Provide the (X, Y) coordinate of the cell's center where the given text is located.  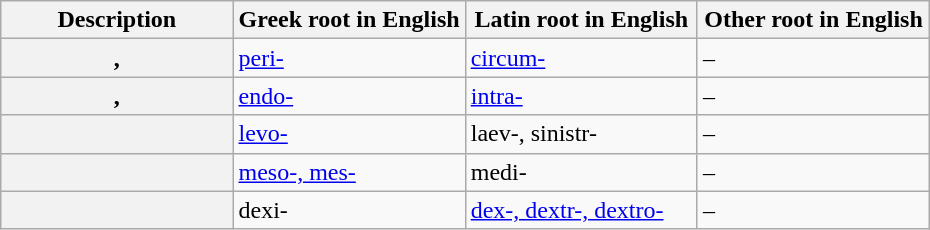
circum- (581, 58)
levo- (349, 134)
Greek root in English (349, 20)
Latin root in English (581, 20)
meso-, mes- (349, 172)
Other root in English (813, 20)
endo- (349, 96)
intra- (581, 96)
medi- (581, 172)
peri- (349, 58)
Description (117, 20)
dex-, dextr-, dextro- (581, 210)
dexi- (349, 210)
laev-, sinistr- (581, 134)
